Output the (x, y) coordinate of the center of the cell containing the given text.  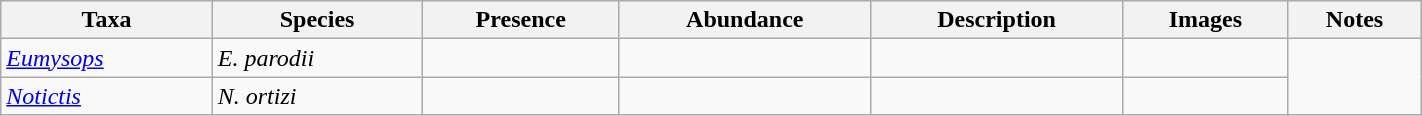
Species (317, 20)
Notictis (106, 96)
Eumysops (106, 58)
Notes (1354, 20)
N. ortizi (317, 96)
Presence (521, 20)
Images (1206, 20)
Description (996, 20)
Taxa (106, 20)
E. parodii (317, 58)
Abundance (744, 20)
